Capture the cell that displays the provided text and extract its [x, y] central coordinate. 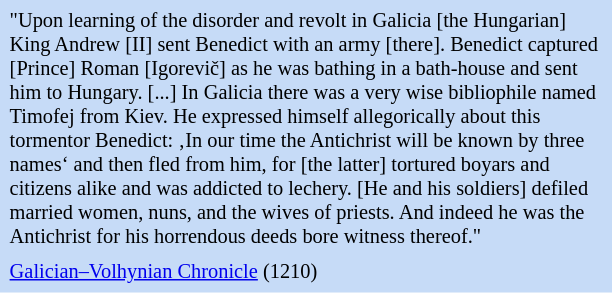
Galician–Volhynian Chronicle (1210) [306, 272]
